Determine the (X, Y) coordinate at the center of the cell enclosing the given text.  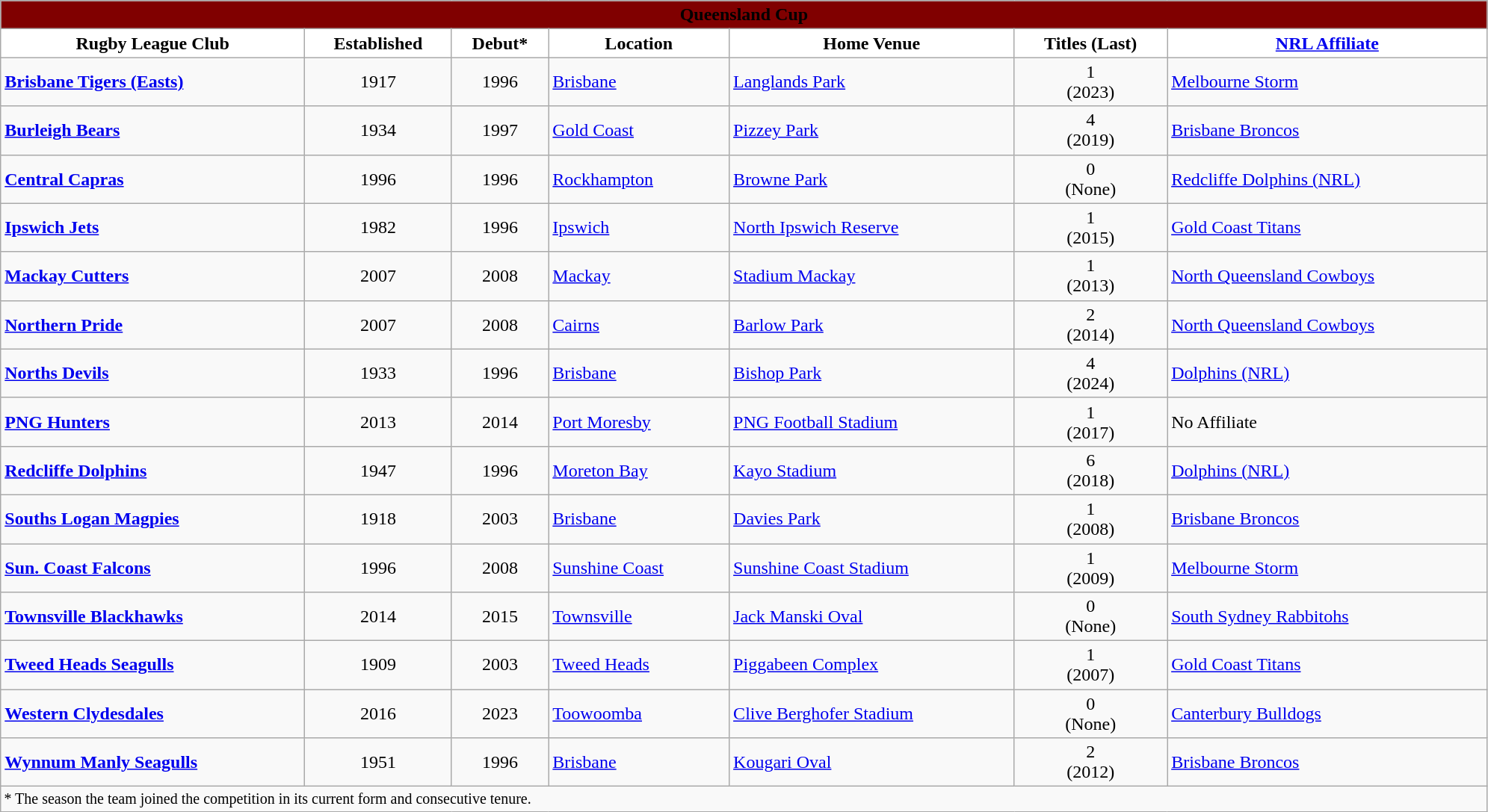
Jack Manski Oval (871, 617)
Rockhampton (639, 179)
2015 (500, 617)
1(2007) (1091, 665)
4(2019) (1091, 130)
Redcliffe Dolphins (NRL) (1327, 179)
1(2023) (1091, 82)
1997 (500, 130)
* The season the team joined the competition in its current form and consecutive tenure. (744, 799)
Titles (Last) (1091, 43)
Sun. Coast Falcons (152, 568)
1909 (378, 665)
Northern Pride (152, 324)
Davies Park (871, 518)
1918 (378, 518)
Burleigh Bears (152, 130)
South Sydney Rabbitohs (1327, 617)
Kougari Oval (871, 762)
1(2015) (1091, 227)
1982 (378, 227)
2(2014) (1091, 324)
1(2013) (1091, 276)
Location (639, 43)
Piggabeen Complex (871, 665)
Pizzey Park (871, 130)
Brisbane Tigers (Easts) (152, 82)
Canterbury Bulldogs (1327, 714)
1(2008) (1091, 518)
Wynnum Manly Seagulls (152, 762)
Townsville Blackhawks (152, 617)
PNG Hunters (152, 421)
Tweed Heads (639, 665)
1934 (378, 130)
Cairns (639, 324)
1951 (378, 762)
Clive Berghofer Stadium (871, 714)
2023 (500, 714)
Kayo Stadium (871, 471)
Rugby League Club (152, 43)
Redcliffe Dolphins (152, 471)
Moreton Bay (639, 471)
Mackay Cutters (152, 276)
Ipswich Jets (152, 227)
1933 (378, 374)
Norths Devils (152, 374)
North Ipswich Reserve (871, 227)
1947 (378, 471)
2013 (378, 421)
Port Moresby (639, 421)
No Affiliate (1327, 421)
Townsville (639, 617)
Home Venue (871, 43)
Langlands Park (871, 82)
Souths Logan Magpies (152, 518)
Sunshine Coast Stadium (871, 568)
Toowoomba (639, 714)
1(2009) (1091, 568)
Mackay (639, 276)
Debut* (500, 43)
1917 (378, 82)
Tweed Heads Seagulls (152, 665)
1(2017) (1091, 421)
PNG Football Stadium (871, 421)
Western Clydesdales (152, 714)
Established (378, 43)
NRL Affiliate (1327, 43)
2016 (378, 714)
Queensland Cup (744, 15)
Bishop Park (871, 374)
Sunshine Coast (639, 568)
Browne Park (871, 179)
2(2012) (1091, 762)
6(2018) (1091, 471)
Gold Coast (639, 130)
Central Capras (152, 179)
4(2024) (1091, 374)
Stadium Mackay (871, 276)
Barlow Park (871, 324)
Ipswich (639, 227)
